Identify which cell holds the provided text, then report its [x, y] central coordinate. 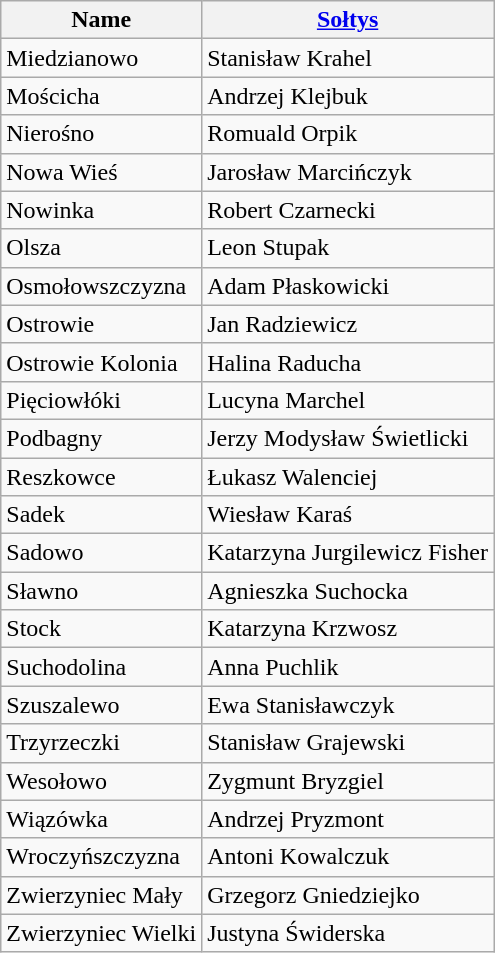
Reszkowce [102, 477]
Wiesław Karaś [348, 515]
Pięciowłóki [102, 400]
Jan Radziewicz [348, 324]
Lucyna Marchel [348, 400]
Katarzyna Krzwosz [348, 629]
Wesołowo [102, 781]
Sadek [102, 515]
Stanisław Grajewski [348, 743]
Anna Puchlik [348, 667]
Stock [102, 629]
Andrzej Klejbuk [348, 96]
Adam Płaskowicki [348, 286]
Stanisław Krahel [348, 58]
Jarosław Marcińczyk [348, 172]
Ostrowie [102, 324]
Zwierzyniec Wielki [102, 933]
Wiązówka [102, 819]
Romuald Orpik [348, 134]
Name [102, 20]
Olsza [102, 248]
Jerzy Modysław Świetlicki [348, 438]
Łukasz Walenciej [348, 477]
Grzegorz Gniedziejko [348, 895]
Suchodolina [102, 667]
Miedzianowo [102, 58]
Trzyrzeczki [102, 743]
Robert Czarnecki [348, 210]
Zwierzyniec Mały [102, 895]
Podbagny [102, 438]
Ewa Stanisławczyk [348, 705]
Ostrowie Kolonia [102, 362]
Agnieszka Suchocka [348, 591]
Nowinka [102, 210]
Andrzej Pryzmont [348, 819]
Zygmunt Bryzgiel [348, 781]
Wroczyńszczyzna [102, 857]
Halina Raducha [348, 362]
Mościcha [102, 96]
Osmołowszczyzna [102, 286]
Nierośno [102, 134]
Sadowo [102, 553]
Katarzyna Jurgilewicz Fisher [348, 553]
Sołtys [348, 20]
Justyna Świderska [348, 933]
Leon Stupak [348, 248]
Szuszalewo [102, 705]
Antoni Kowalczuk [348, 857]
Sławno [102, 591]
Nowa Wieś [102, 172]
